Output the (x, y) coordinate of the center of the cell containing the given text.  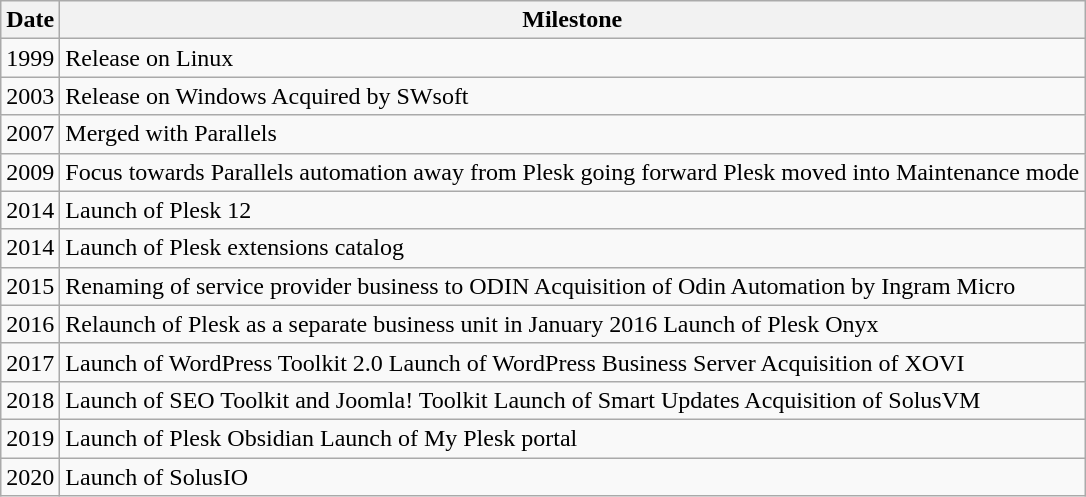
2015 (30, 286)
Date (30, 20)
2016 (30, 324)
Merged with Parallels (572, 134)
1999 (30, 58)
Launch of SEO Toolkit and Joomla! Toolkit Launch of Smart Updates Acquisition of SolusVM (572, 400)
Launch of WordPress Toolkit 2.0 Launch of WordPress Business Server Acquisition of XOVI (572, 362)
Release on Windows Acquired by SWsoft (572, 96)
Launch of Plesk Obsidian Launch of My Plesk portal (572, 438)
2020 (30, 477)
Relaunch of Plesk as a separate business unit in January 2016 Launch of Plesk Onyx (572, 324)
Launch of Plesk extensions catalog (572, 248)
Milestone (572, 20)
2009 (30, 172)
2019 (30, 438)
Launch of Plesk 12 (572, 210)
Release on Linux (572, 58)
2018 (30, 400)
Launch of SolusIO (572, 477)
2007 (30, 134)
Focus towards Parallels automation away from Plesk going forward Plesk moved into Maintenance mode (572, 172)
Renaming of service provider business to ODIN Acquisition of Odin Automation by Ingram Micro (572, 286)
2003 (30, 96)
2017 (30, 362)
